Output the [x, y] coordinate of the center of the cell containing the given text.  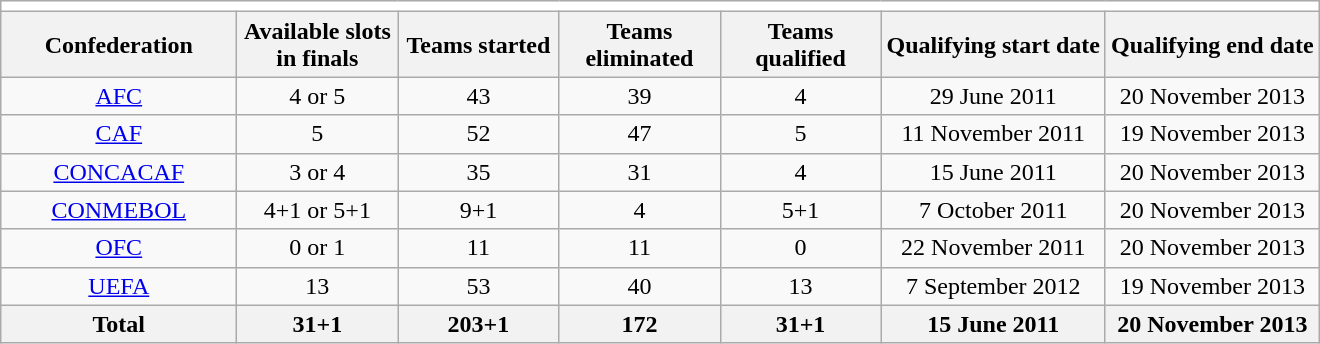
47 [640, 134]
CONMEBOL [119, 210]
Teams qualified [800, 44]
40 [640, 286]
4+1 or 5+1 [318, 210]
Confederation [119, 44]
43 [478, 96]
203+1 [478, 324]
4 or 5 [318, 96]
3 or 4 [318, 172]
7 October 2011 [993, 210]
0 or 1 [318, 248]
CONCACAF [119, 172]
UEFA [119, 286]
CAF [119, 134]
5+1 [800, 210]
AFC [119, 96]
29 June 2011 [993, 96]
39 [640, 96]
53 [478, 286]
7 September 2012 [993, 286]
Qualifying end date [1212, 44]
172 [640, 324]
OFC [119, 248]
52 [478, 134]
22 November 2011 [993, 248]
9+1 [478, 210]
Available slots in finals [318, 44]
11 November 2011 [993, 134]
Teams eliminated [640, 44]
Total [119, 324]
35 [478, 172]
Qualifying start date [993, 44]
0 [800, 248]
Teams started [478, 44]
31 [640, 172]
